Extract the [x, y] coordinate from the center of the cell holding the provided text.  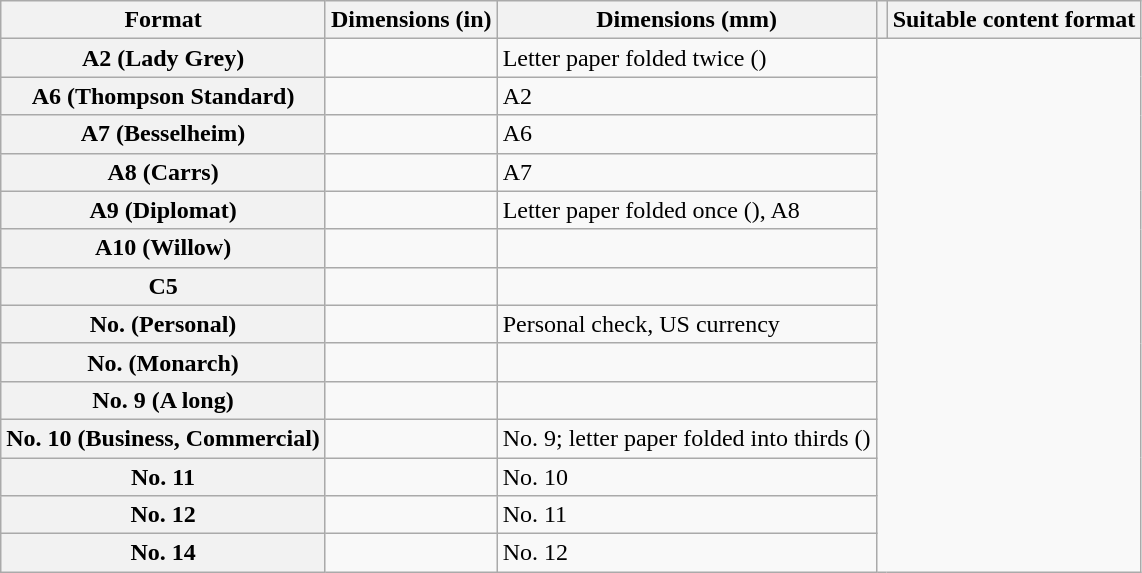
Personal check, US currency [686, 324]
Suitable content format [1014, 20]
A7 (Besselheim) [164, 134]
Dimensions (mm) [686, 20]
Letter paper folded twice () [686, 58]
C5 [164, 286]
A9 (Diplomat) [164, 210]
Letter paper folded once (), A8 [686, 210]
A2 [686, 96]
A6 [686, 134]
No. 9; letter paper folded into thirds () [686, 438]
Format [164, 20]
No. 9 (A long) [164, 400]
A6 (Thompson Standard) [164, 96]
A10 (Willow) [164, 248]
A7 [686, 172]
A8 (Carrs) [164, 172]
No. (Personal) [164, 324]
No. (Monarch) [164, 362]
No. 14 [164, 553]
No. 10 (Business, Commercial) [164, 438]
Dimensions (in) [411, 20]
No. 10 [686, 477]
A2 (Lady Grey) [164, 58]
